Capture the cell that displays the provided text and extract its (X, Y) central coordinate. 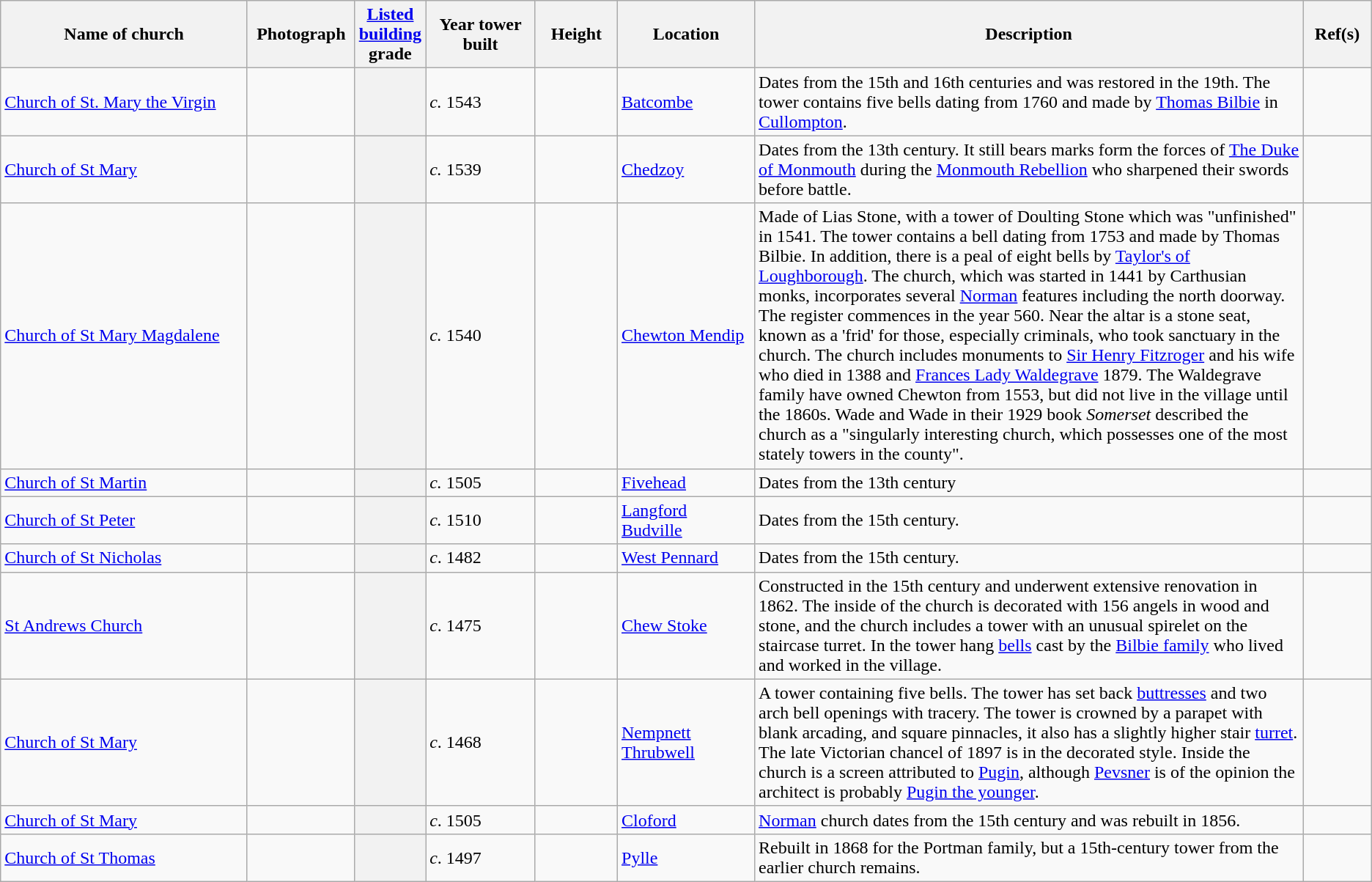
Photograph (300, 34)
Listed building grade (390, 34)
c. 1540 (481, 336)
c. 1497 (481, 858)
Church of St. Mary the Virgin (125, 102)
c. 1539 (481, 169)
c. 1475 (481, 625)
West Pennard (686, 558)
Nempnett Thrubwell (686, 742)
Rebuilt in 1868 for the Portman family, but a 15th-century tower from the earlier church remains. (1029, 858)
c. 1510 (481, 521)
c. 1468 (481, 742)
c. 1482 (481, 558)
c. 1543 (481, 102)
Church of St Thomas (125, 858)
Chew Stoke (686, 625)
Chedzoy (686, 169)
Cloford (686, 820)
Name of church (125, 34)
Langford Budville (686, 521)
Church of St Nicholas (125, 558)
St Andrews Church (125, 625)
Year tower built (481, 34)
Chewton Mendip (686, 336)
Height (576, 34)
Ref(s) (1338, 34)
Church of St Mary Magdalene (125, 336)
Description (1029, 34)
Fivehead (686, 482)
Location (686, 34)
Church of St Peter (125, 521)
Pylle (686, 858)
Norman church dates from the 15th century and was rebuilt in 1856. (1029, 820)
Church of St Martin (125, 482)
Dates from the 13th century (1029, 482)
Batcombe (686, 102)
